Pinpoint the cell where the given text exists, returning its (X, Y) midpoint coordinate. 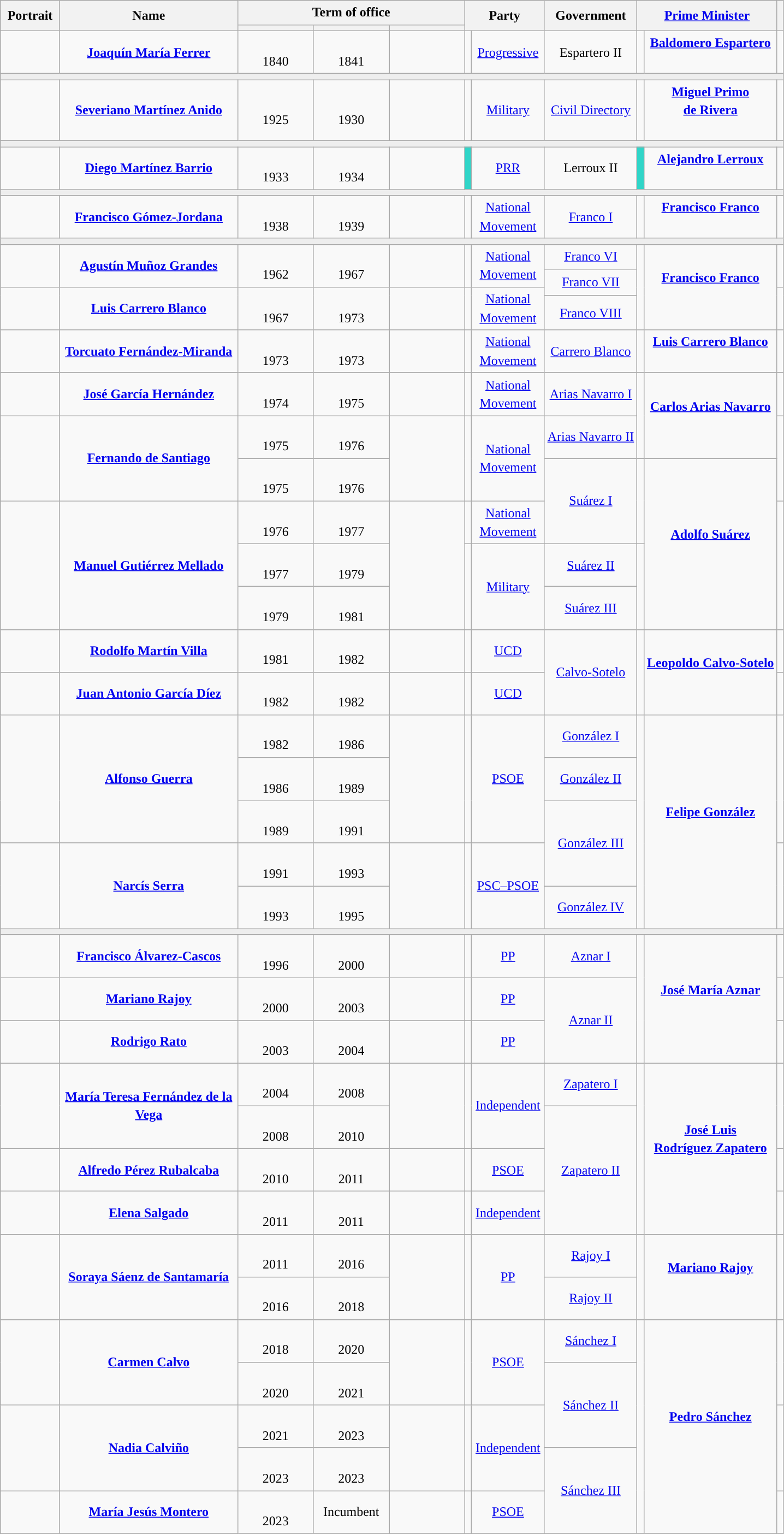
Rajoy I (591, 1255)
Aznar II (591, 1020)
Sánchez I (591, 1341)
Agustín Muñoz Grandes (149, 265)
Name (149, 16)
Franco VIII (591, 312)
Calvo-Sotelo (591, 672)
Fernando de Santiago (149, 459)
Torcuato Fernández-Miranda (149, 351)
Alfonso Guerra (149, 779)
José María Aznar (710, 999)
Francisco Gómez-Jordana (149, 217)
Prime Minister (707, 16)
1930 (352, 110)
Leopoldo Calvo-Sotelo (710, 672)
Carrero Blanco (591, 351)
Aznar I (591, 956)
Arias Navarro I (591, 394)
Alfredo Pérez Rubalcaba (149, 1170)
Portrait (31, 16)
Baldomero Espartero (710, 52)
Narcís Serra (149, 886)
Franco VII (591, 282)
Espartero II (591, 52)
Franco VI (591, 257)
Suárez II (591, 565)
Term of office (351, 13)
Adolfo Suárez (710, 544)
1925 (275, 110)
Zapatero I (591, 1084)
González I (591, 736)
1938 (275, 217)
Rodrigo Rato (149, 1042)
PSC–PSOE (508, 886)
Soraya Sáenz de Santamaría (149, 1277)
1996 (275, 956)
Miguel Primode Rivera (710, 110)
González IV (591, 907)
Government (591, 16)
José LuisRodríguez Zapatero (710, 1148)
Progressive (508, 52)
Juan Antonio García Díez (149, 693)
Carlos Arias Navarro (710, 415)
José García Hernández (149, 394)
Suárez I (591, 501)
González II (591, 779)
Rajoy II (591, 1298)
Francisco Álvarez-Cascos (149, 956)
Alejandro Lerroux (710, 168)
Civil Directory (591, 110)
Nadia Calviño (149, 1448)
Joaquín María Ferrer (149, 52)
1995 (352, 907)
1841 (352, 52)
Manuel Gutiérrez Mellado (149, 565)
1840 (275, 52)
Zapatero II (591, 1170)
María Teresa Fernández de la Vega (149, 1106)
Elena Salgado (149, 1213)
Sánchez II (591, 1405)
Severiano Martínez Anido (149, 110)
Sánchez III (591, 1490)
Arias Navarro II (591, 437)
Lerroux II (591, 168)
Felipe González (710, 822)
PRR (508, 168)
Party (504, 16)
Carmen Calvo (149, 1362)
Rodolfo Martín Villa (149, 651)
Suárez III (591, 608)
González III (591, 843)
1962 (275, 265)
1939 (352, 217)
1934 (352, 168)
Pedro Sánchez (710, 1427)
1933 (275, 168)
Diego Martínez Barrio (149, 168)
1974 (275, 394)
María Jesús Montero (149, 1512)
Incumbent (352, 1512)
Franco I (591, 217)
